Pinpoint the cell where the given text exists, returning its (x, y) midpoint coordinate. 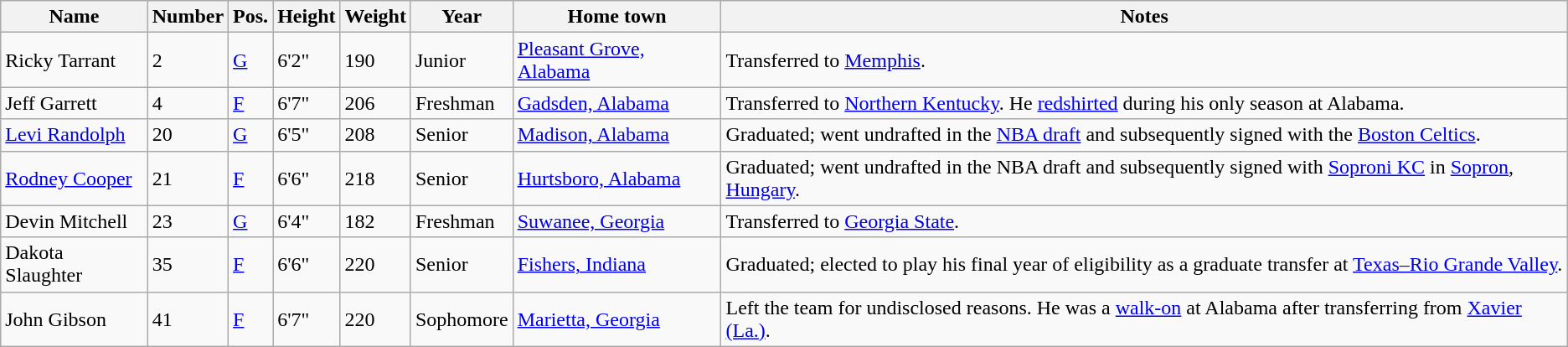
Home town (616, 17)
Junior (462, 60)
206 (375, 103)
Notes (1144, 17)
Madison, Alabama (616, 135)
20 (188, 135)
41 (188, 319)
6'4" (307, 221)
Hurtsboro, Alabama (616, 178)
Transferred to Georgia State. (1144, 221)
Sophomore (462, 319)
Left the team for undisclosed reasons. He was a walk-on at Alabama after transferring from Xavier (La.). (1144, 319)
208 (375, 135)
Name (74, 17)
Fishers, Indiana (616, 265)
Ricky Tarrant (74, 60)
6'2" (307, 60)
Pos. (251, 17)
6'5" (307, 135)
Weight (375, 17)
Dakota Slaughter (74, 265)
Year (462, 17)
190 (375, 60)
Suwanee, Georgia (616, 221)
Graduated; went undrafted in the NBA draft and subsequently signed with Soproni KC in Sopron, Hungary. (1144, 178)
Number (188, 17)
Transferred to Memphis. (1144, 60)
Jeff Garrett (74, 103)
Graduated; elected to play his final year of eligibility as a graduate transfer at Texas–Rio Grande Valley. (1144, 265)
Levi Randolph (74, 135)
Pleasant Grove, Alabama (616, 60)
Gadsden, Alabama (616, 103)
Transferred to Northern Kentucky. He redshirted during his only season at Alabama. (1144, 103)
2 (188, 60)
218 (375, 178)
21 (188, 178)
4 (188, 103)
Graduated; went undrafted in the NBA draft and subsequently signed with the Boston Celtics. (1144, 135)
Height (307, 17)
Marietta, Georgia (616, 319)
John Gibson (74, 319)
182 (375, 221)
35 (188, 265)
Rodney Cooper (74, 178)
Devin Mitchell (74, 221)
23 (188, 221)
